Locate the cell with the specified text and output its (X, Y) center coordinate. 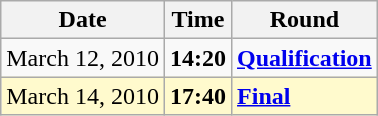
Date (83, 20)
Final (305, 96)
17:40 (198, 96)
Round (305, 20)
14:20 (198, 58)
Time (198, 20)
Qualification (305, 58)
March 14, 2010 (83, 96)
March 12, 2010 (83, 58)
